Extract the (X, Y) coordinate from the center of the cell holding the provided text.  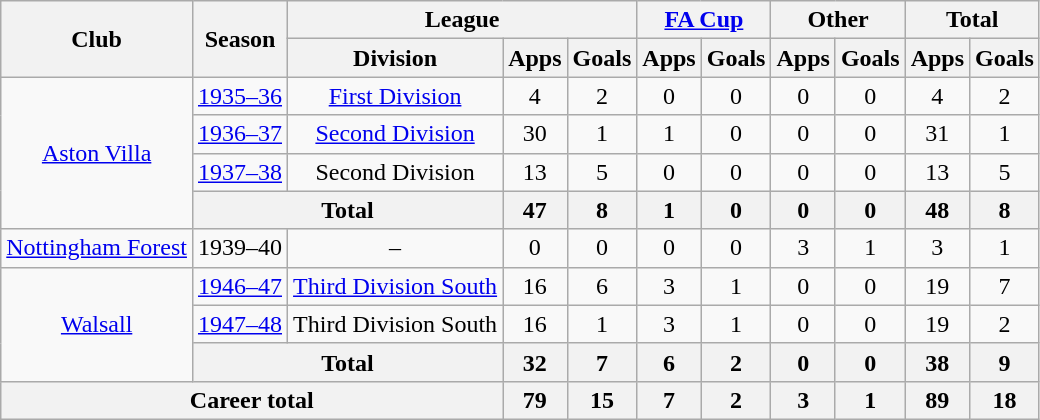
1939–40 (240, 248)
32 (535, 362)
1935–36 (240, 96)
– (396, 248)
38 (937, 362)
First Division (396, 96)
1936–37 (240, 134)
1947–48 (240, 324)
1946–47 (240, 286)
79 (535, 400)
Other (838, 20)
1937–38 (240, 172)
48 (937, 210)
Aston Villa (97, 153)
Career total (252, 400)
Season (240, 39)
89 (937, 400)
30 (535, 134)
Walsall (97, 324)
31 (937, 134)
Division (396, 58)
15 (602, 400)
9 (1005, 362)
Nottingham Forest (97, 248)
Club (97, 39)
League (462, 20)
18 (1005, 400)
47 (535, 210)
FA Cup (704, 20)
